Locate the cell with the specified text and output its [X, Y] center coordinate. 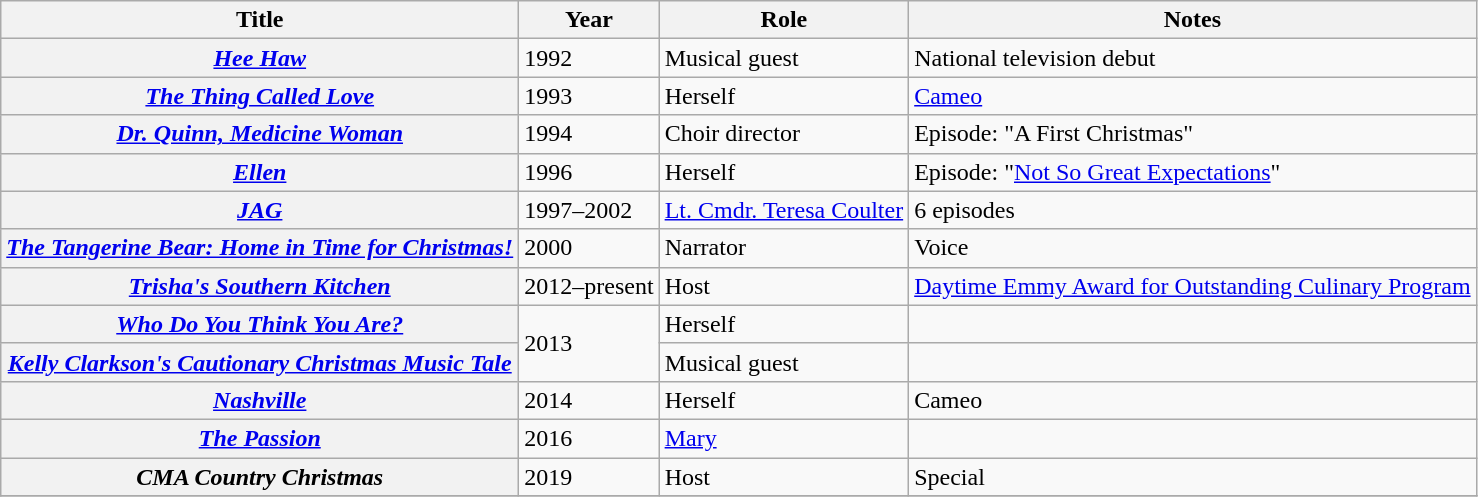
Mary [784, 438]
The Tangerine Bear: Home in Time for Christmas! [260, 248]
The Thing Called Love [260, 96]
Narrator [784, 248]
Dr. Quinn, Medicine Woman [260, 134]
Kelly Clarkson's Cautionary Christmas Music Tale [260, 362]
Episode: "A First Christmas" [1192, 134]
Nashville [260, 400]
Episode: "Not So Great Expectations" [1192, 172]
Daytime Emmy Award for Outstanding Culinary Program [1192, 286]
Year [589, 20]
1993 [589, 96]
Ellen [260, 172]
Trisha's Southern Kitchen [260, 286]
Special [1192, 477]
CMA Country Christmas [260, 477]
Choir director [784, 134]
Lt. Cmdr. Teresa Coulter [784, 210]
Role [784, 20]
2016 [589, 438]
1996 [589, 172]
Hee Haw [260, 58]
2019 [589, 477]
2000 [589, 248]
JAG [260, 210]
2014 [589, 400]
1994 [589, 134]
2012–present [589, 286]
National television debut [1192, 58]
1997–2002 [589, 210]
Who Do You Think You Are? [260, 324]
Voice [1192, 248]
2013 [589, 343]
1992 [589, 58]
6 episodes [1192, 210]
Title [260, 20]
The Passion [260, 438]
Notes [1192, 20]
